Locate the cell with the specified text and output its (X, Y) center coordinate. 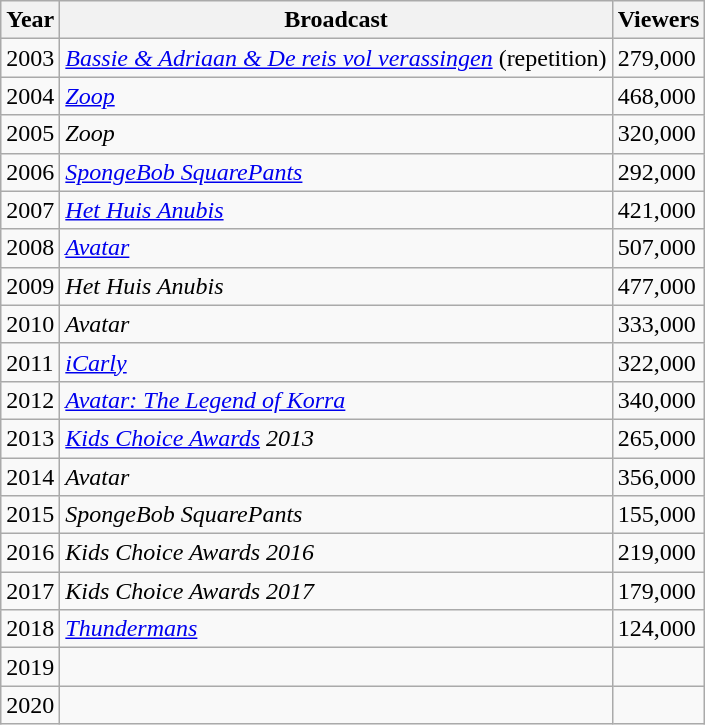
356,000 (658, 477)
2019 (30, 667)
Viewers (658, 20)
2012 (30, 400)
468,000 (658, 96)
2007 (30, 210)
Thundermans (336, 629)
179,000 (658, 591)
477,000 (658, 286)
2003 (30, 58)
Year (30, 20)
292,000 (658, 172)
2016 (30, 553)
2017 (30, 591)
2011 (30, 362)
Kids Choice Awards 2017 (336, 591)
507,000 (658, 248)
219,000 (658, 553)
155,000 (658, 515)
2004 (30, 96)
Kids Choice Awards 2013 (336, 438)
Kids Choice Awards 2016 (336, 553)
2009 (30, 286)
279,000 (658, 58)
421,000 (658, 210)
Bassie & Adriaan & De reis vol verassingen (repetition) (336, 58)
2014 (30, 477)
2006 (30, 172)
2010 (30, 324)
Broadcast (336, 20)
124,000 (658, 629)
iCarly (336, 362)
340,000 (658, 400)
2005 (30, 134)
2020 (30, 705)
Avatar: The Legend of Korra (336, 400)
2018 (30, 629)
322,000 (658, 362)
320,000 (658, 134)
2008 (30, 248)
2013 (30, 438)
2015 (30, 515)
333,000 (658, 324)
265,000 (658, 438)
